Return (X, Y) of the center of cell containing provided text 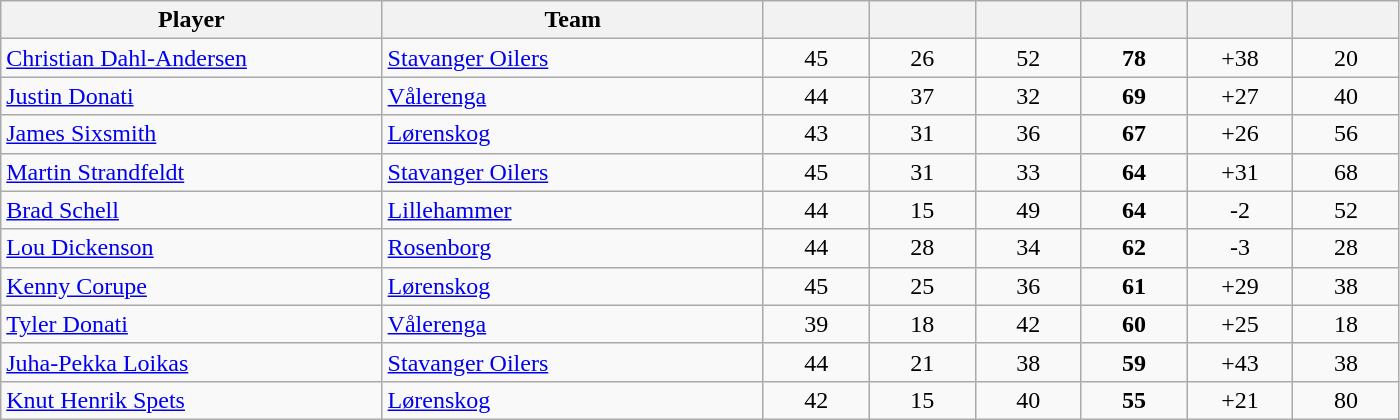
60 (1134, 324)
69 (1134, 96)
+26 (1240, 134)
34 (1028, 248)
Juha-Pekka Loikas (192, 362)
James Sixsmith (192, 134)
20 (1346, 58)
67 (1134, 134)
+27 (1240, 96)
80 (1346, 400)
26 (922, 58)
62 (1134, 248)
-3 (1240, 248)
25 (922, 286)
Lou Dickenson (192, 248)
+29 (1240, 286)
Knut Henrik Spets (192, 400)
39 (816, 324)
21 (922, 362)
Brad Schell (192, 210)
32 (1028, 96)
Lillehammer (572, 210)
Rosenborg (572, 248)
Christian Dahl-Andersen (192, 58)
-2 (1240, 210)
59 (1134, 362)
+25 (1240, 324)
+21 (1240, 400)
33 (1028, 172)
55 (1134, 400)
43 (816, 134)
Justin Donati (192, 96)
56 (1346, 134)
Team (572, 20)
78 (1134, 58)
68 (1346, 172)
+38 (1240, 58)
+31 (1240, 172)
Player (192, 20)
Tyler Donati (192, 324)
37 (922, 96)
+43 (1240, 362)
Kenny Corupe (192, 286)
49 (1028, 210)
Martin Strandfeldt (192, 172)
61 (1134, 286)
